Identify which cell holds the provided text, then report its [x, y] central coordinate. 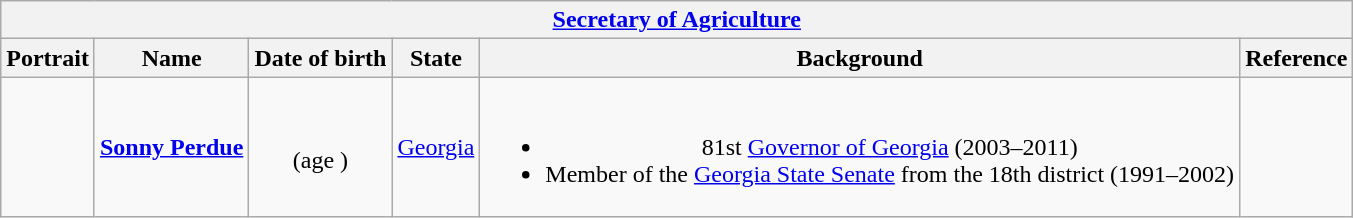
Reference [1296, 58]
State [436, 58]
81st Governor of Georgia (2003–2011)Member of the Georgia State Senate from the 18th district (1991–2002) [860, 147]
Background [860, 58]
Sonny Perdue [171, 147]
Georgia [436, 147]
(age ) [320, 147]
Secretary of Agriculture [677, 20]
Date of birth [320, 58]
Portrait [48, 58]
Name [171, 58]
